From the cell containing the given text, extract its center point as (X, Y) coordinate. 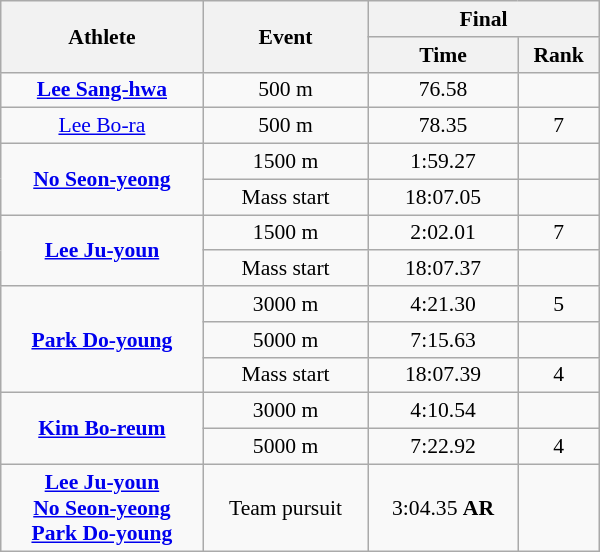
Team pursuit (286, 508)
5 (558, 304)
Park Do-young (102, 340)
4:21.30 (443, 304)
7:15.63 (443, 340)
78.35 (443, 126)
18:07.05 (443, 197)
76.58 (443, 90)
Lee Sang-hwa (102, 90)
4:10.54 (443, 411)
Time (443, 55)
3:04.35 AR (443, 508)
Lee Ju-youn No Seon-yeong Park Do-young (102, 508)
Athlete (102, 36)
7:22.92 (443, 447)
Kim Bo-reum (102, 428)
Lee Bo-ra (102, 126)
Lee Ju-youn (102, 250)
Rank (558, 55)
Final (484, 19)
No Seon-yeong (102, 180)
18:07.39 (443, 375)
18:07.37 (443, 269)
2:02.01 (443, 233)
1:59.27 (443, 162)
Event (286, 36)
